Determine the (X, Y) coordinate at the center of the cell enclosing the given text.  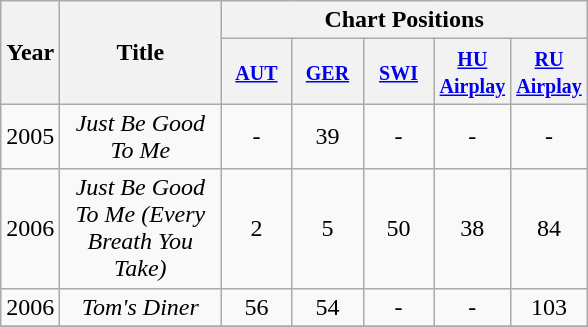
Title (140, 52)
SWI (398, 72)
39 (328, 136)
38 (472, 228)
50 (398, 228)
Tom's Diner (140, 307)
HU Airplay (472, 72)
54 (328, 307)
103 (550, 307)
Year (30, 52)
RU Airplay (550, 72)
56 (256, 307)
84 (550, 228)
Chart Positions (404, 20)
AUT (256, 72)
Just Be Good To Me (Every Breath You Take) (140, 228)
Just Be Good To Me (140, 136)
2 (256, 228)
5 (328, 228)
GER (328, 72)
2005 (30, 136)
